Return the (x, y) coordinate for the center point of the cell that contains the specified text.  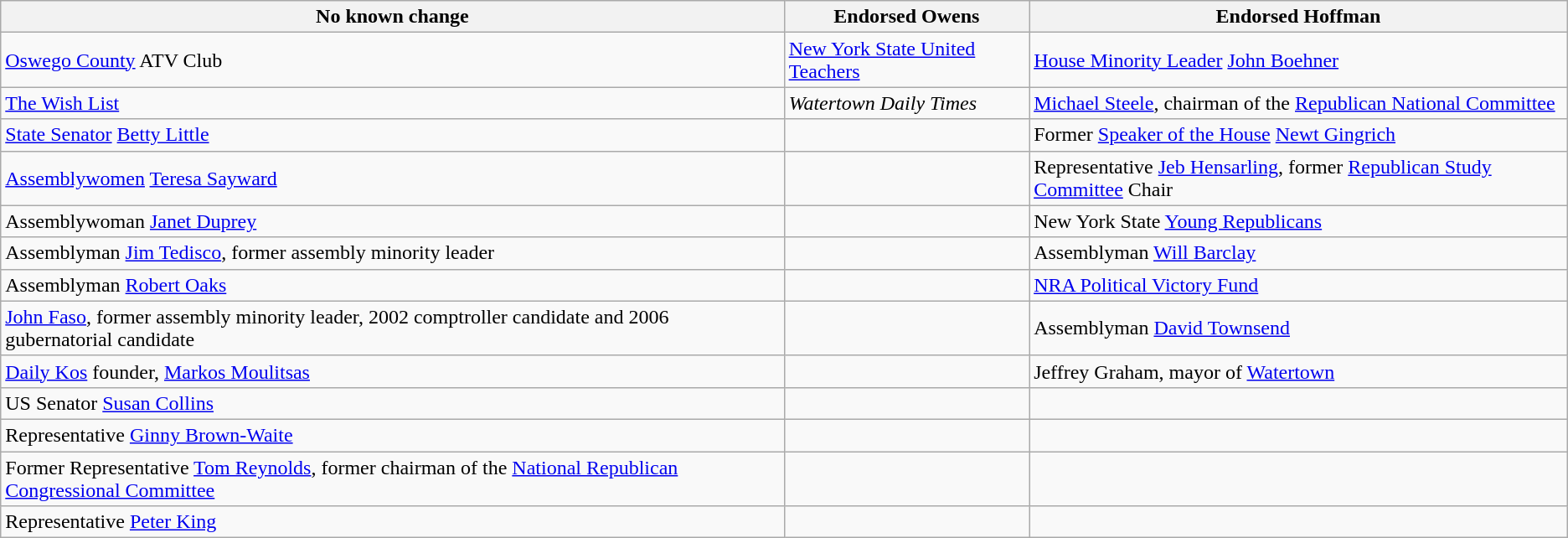
Representative Ginny Brown-Waite (392, 435)
New York State United Teachers (906, 60)
Oswego County ATV Club (392, 60)
No known change (392, 17)
Assemblyman Jim Tedisco, former assembly minority leader (392, 253)
Michael Steele, chairman of the Republican National Committee (1298, 103)
Assemblyman Will Barclay (1298, 253)
House Minority Leader John Boehner (1298, 60)
Jeffrey Graham, mayor of Watertown (1298, 371)
Former Representative Tom Reynolds, former chairman of the National Republican Congressional Committee (392, 478)
Assemblyman David Townsend (1298, 328)
NRA Political Victory Fund (1298, 285)
State Senator Betty Little (392, 135)
John Faso, former assembly minority leader, 2002 comptroller candidate and 2006 gubernatorial candidate (392, 328)
Endorsed Hoffman (1298, 17)
The Wish List (392, 103)
Assemblywomen Teresa Sayward (392, 178)
Watertown Daily Times (906, 103)
Representative Peter King (392, 522)
Former Speaker of the House Newt Gingrich (1298, 135)
Assemblywoman Janet Duprey (392, 221)
Daily Kos founder, Markos Moulitsas (392, 371)
Endorsed Owens (906, 17)
New York State Young Republicans (1298, 221)
Assemblyman Robert Oaks (392, 285)
US Senator Susan Collins (392, 403)
Representative Jeb Hensarling, former Republican Study Committee Chair (1298, 178)
